Pinpoint the cell where the given text exists, returning its [X, Y] midpoint coordinate. 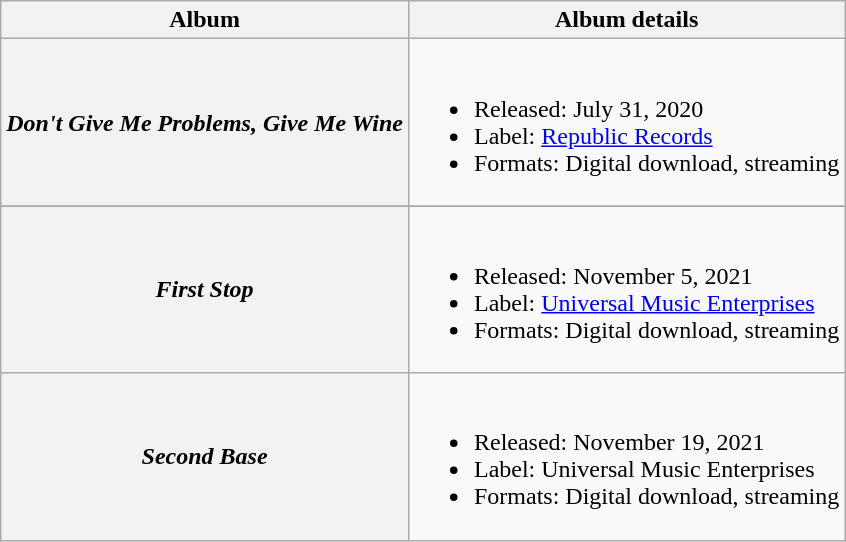
Album details [626, 20]
Released: November 19, 2021Label: Universal Music EnterprisesFormats: Digital download, streaming [626, 456]
Don't Give Me Problems, Give Me Wine [205, 122]
Released: November 5, 2021Label: Universal Music EnterprisesFormats: Digital download, streaming [626, 290]
First Stop [205, 290]
Album [205, 20]
Second Base [205, 456]
Released: July 31, 2020Label: Republic RecordsFormats: Digital download, streaming [626, 122]
